Search for the cell housing the specified text and yield its (X, Y) center coordinate. 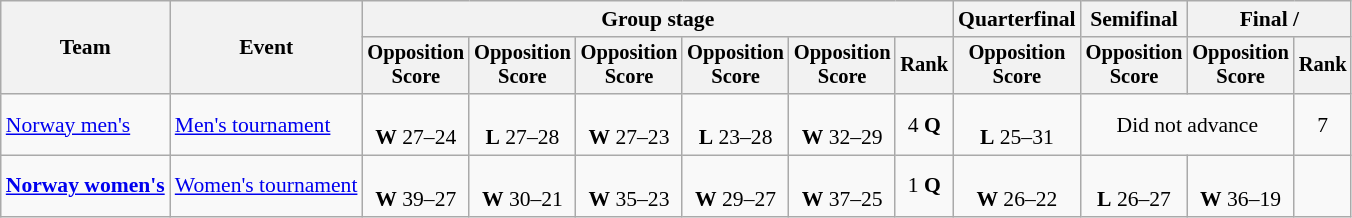
L 27–28 (522, 124)
1 Q (924, 186)
Group stage (658, 19)
Final / (1269, 19)
W 27–23 (630, 124)
W 26–22 (1017, 186)
W 39–27 (416, 186)
W 36–19 (1240, 186)
L 25–31 (1017, 124)
Women's tournament (266, 186)
L 23–28 (736, 124)
Did not advance (1188, 124)
L 26–27 (1134, 186)
W 37–25 (842, 186)
Event (266, 48)
Norway women's (86, 186)
W 32–29 (842, 124)
W 27–24 (416, 124)
Team (86, 48)
W 35–23 (630, 186)
7 (1323, 124)
Men's tournament (266, 124)
Semifinal (1134, 19)
Norway men's (86, 124)
Quarterfinal (1017, 19)
W 30–21 (522, 186)
W 29–27 (736, 186)
4 Q (924, 124)
